Capture the cell that displays the provided text and extract its [X, Y] central coordinate. 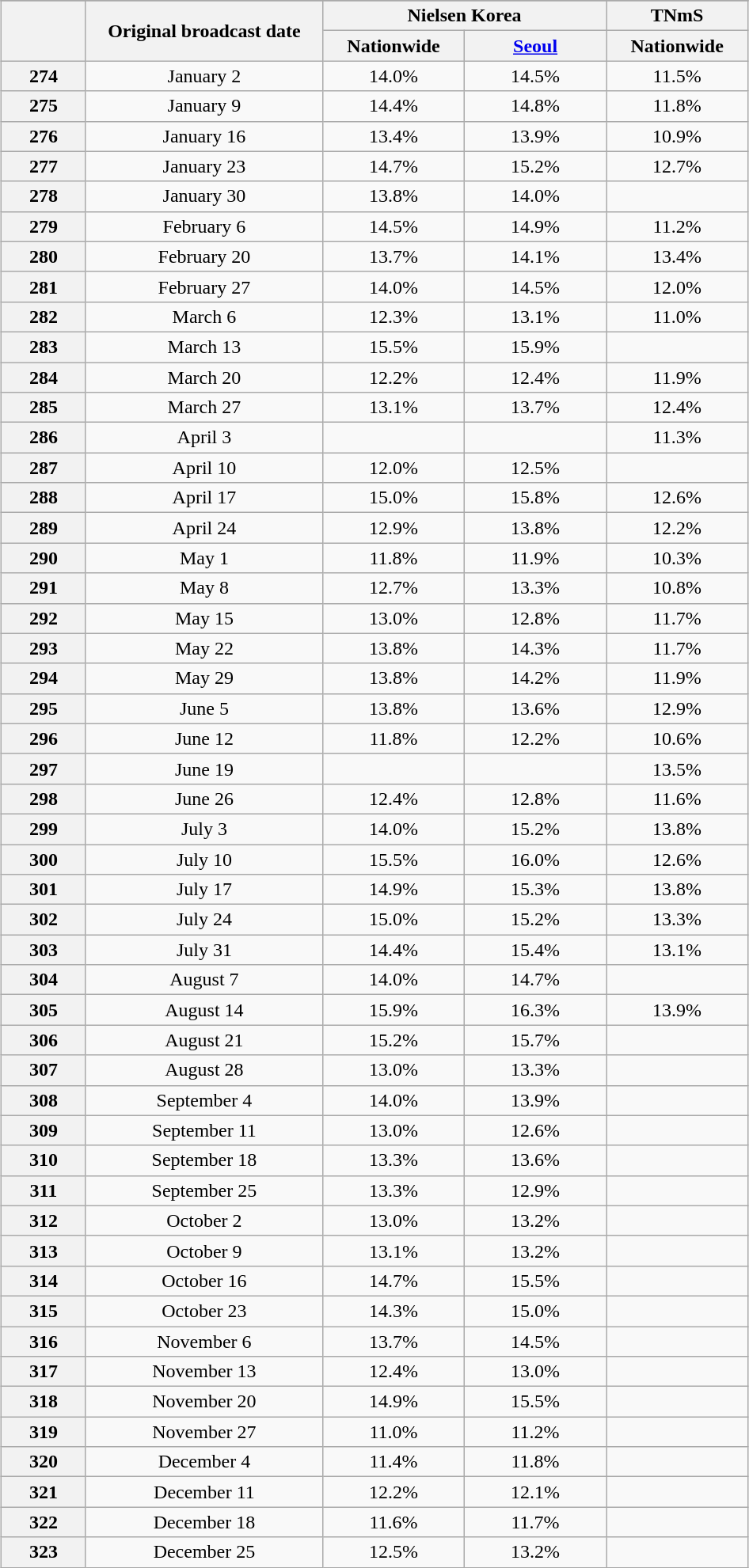
281 [43, 287]
TNmS [678, 16]
December 25 [204, 1552]
May 8 [204, 588]
320 [43, 1462]
June 12 [204, 738]
315 [43, 1311]
February 27 [204, 287]
January 30 [204, 196]
12.1% [535, 1492]
317 [43, 1372]
284 [43, 378]
July 31 [204, 950]
14.8% [535, 106]
December 11 [204, 1492]
May 22 [204, 648]
313 [43, 1251]
December 18 [204, 1522]
10.3% [678, 558]
March 20 [204, 378]
November 13 [204, 1372]
289 [43, 528]
319 [43, 1432]
310 [43, 1160]
277 [43, 166]
314 [43, 1281]
14.2% [535, 678]
November 6 [204, 1342]
297 [43, 769]
August 21 [204, 1040]
July 24 [204, 920]
11.3% [678, 438]
October 9 [204, 1251]
August 28 [204, 1070]
283 [43, 347]
300 [43, 859]
288 [43, 498]
Original broadcast date [204, 31]
11.5% [678, 76]
May 29 [204, 678]
15.3% [535, 890]
302 [43, 920]
July 17 [204, 890]
April 10 [204, 468]
305 [43, 1010]
May 15 [204, 618]
March 27 [204, 408]
309 [43, 1130]
15.7% [535, 1040]
July 10 [204, 859]
286 [43, 438]
September 18 [204, 1160]
280 [43, 256]
September 11 [204, 1130]
293 [43, 648]
August 7 [204, 980]
285 [43, 408]
February 6 [204, 226]
12.3% [393, 317]
September 25 [204, 1190]
June 26 [204, 799]
306 [43, 1040]
308 [43, 1100]
15.8% [535, 498]
March 13 [204, 347]
14.1% [535, 256]
299 [43, 829]
294 [43, 678]
June 19 [204, 769]
10.9% [678, 136]
November 27 [204, 1432]
274 [43, 76]
December 4 [204, 1462]
278 [43, 196]
Nielsen Korea [464, 16]
August 14 [204, 1010]
July 3 [204, 829]
279 [43, 226]
13.5% [678, 769]
318 [43, 1402]
290 [43, 558]
October 23 [204, 1311]
296 [43, 738]
January 16 [204, 136]
October 16 [204, 1281]
295 [43, 708]
September 4 [204, 1100]
May 1 [204, 558]
June 5 [204, 708]
298 [43, 799]
276 [43, 136]
275 [43, 106]
282 [43, 317]
304 [43, 980]
April 17 [204, 498]
291 [43, 588]
292 [43, 618]
322 [43, 1522]
15.4% [535, 950]
10.8% [678, 588]
321 [43, 1492]
April 24 [204, 528]
312 [43, 1221]
323 [43, 1552]
307 [43, 1070]
301 [43, 890]
January 9 [204, 106]
311 [43, 1190]
October 2 [204, 1221]
287 [43, 468]
16.3% [535, 1010]
March 6 [204, 317]
November 20 [204, 1402]
316 [43, 1342]
303 [43, 950]
Seoul [535, 46]
11.4% [393, 1462]
10.6% [678, 738]
16.0% [535, 859]
January 23 [204, 166]
January 2 [204, 76]
April 3 [204, 438]
February 20 [204, 256]
